Return the (X, Y) coordinate for the center point of the cell that contains the specified text.  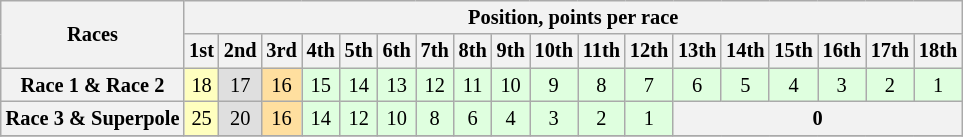
18th (938, 51)
9th (511, 51)
1st (202, 51)
16th (842, 51)
15th (793, 51)
17 (240, 85)
15 (321, 85)
4th (321, 51)
11 (473, 85)
9 (554, 85)
3rd (281, 51)
Race 1 & Race 2 (93, 85)
Position, points per race (573, 17)
5th (359, 51)
5 (745, 85)
7th (435, 51)
18 (202, 85)
6th (397, 51)
Races (93, 34)
12th (649, 51)
0 (818, 118)
13 (397, 85)
Race 3 & Superpole (93, 118)
10th (554, 51)
2nd (240, 51)
8th (473, 51)
11th (602, 51)
17th (890, 51)
25 (202, 118)
7 (649, 85)
13th (697, 51)
20 (240, 118)
14th (745, 51)
